Output the [X, Y] coordinate of the center of the cell containing the given text.  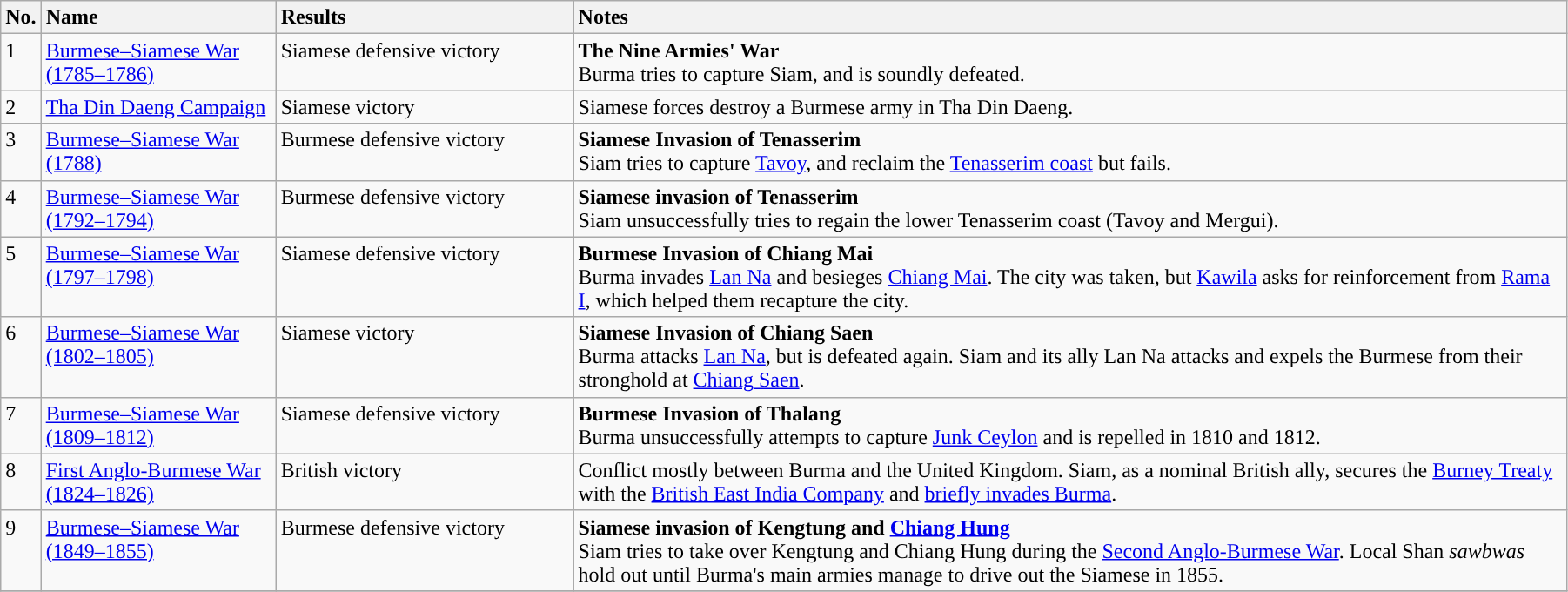
3 [21, 151]
Burmese–Siamese War (1785–1786) [158, 63]
Burmese Invasion of ThalangBurma unsuccessfully attempts to capture Junk Ceylon and is repelled in 1810 and 1812. [1070, 425]
Siamese forces destroy a Burmese army in Tha Din Daeng. [1070, 107]
Burmese–Siamese War (1802–1805) [158, 357]
Notes [1070, 17]
Siamese invasion of TenasserimSiam unsuccessfully tries to regain the lower Tenasserim coast (Tavoy and Mergui). [1070, 209]
Siamese Invasion of TenasserimSiam tries to capture Tavoy, and reclaim the Tenasserim coast but fails. [1070, 151]
7 [21, 425]
Burmese–Siamese War (1797–1798) [158, 277]
Name [158, 17]
Results [425, 17]
8 [21, 482]
First Anglo-Burmese War (1824–1826) [158, 482]
Burmese–Siamese War (1849–1855) [158, 550]
Burmese–Siamese War (1792–1794) [158, 209]
2 [21, 107]
The Nine Armies' WarBurma tries to capture Siam, and is soundly defeated. [1070, 63]
No. [21, 17]
Burmese–Siamese War (1809–1812) [158, 425]
9 [21, 550]
4 [21, 209]
Burmese–Siamese War (1788) [158, 151]
Tha Din Daeng Campaign [158, 107]
British victory [425, 482]
1 [21, 63]
6 [21, 357]
5 [21, 277]
